Extract the (X, Y) coordinate from the center of the cell holding the provided text.  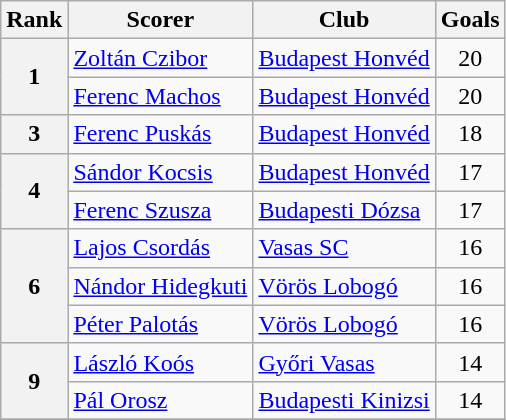
Pál Orosz (160, 400)
Rank (34, 20)
László Koós (160, 362)
3 (34, 134)
1 (34, 77)
Győri Vasas (344, 362)
Zoltán Czibor (160, 58)
Ferenc Machos (160, 96)
Budapesti Dózsa (344, 210)
Goals (470, 20)
Nándor Hidegkuti (160, 286)
Ferenc Szusza (160, 210)
Vasas SC (344, 248)
Péter Palotás (160, 324)
9 (34, 381)
Ferenc Puskás (160, 134)
Sándor Kocsis (160, 172)
Scorer (160, 20)
Budapesti Kinizsi (344, 400)
6 (34, 286)
4 (34, 191)
Lajos Csordás (160, 248)
Club (344, 20)
18 (470, 134)
